Provide the [x, y] coordinate of the cell's center where the given text is located.  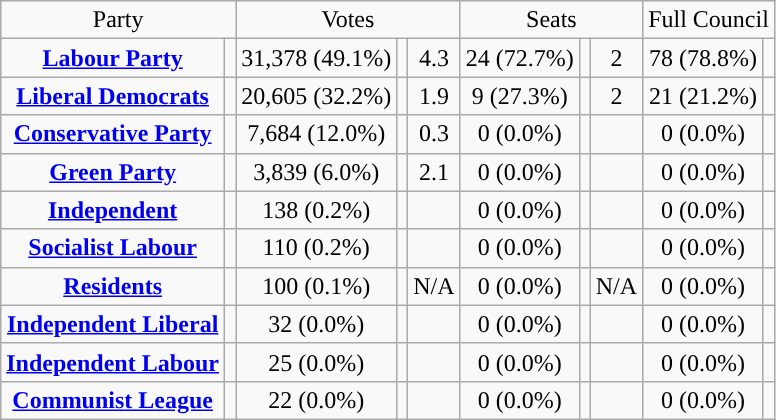
Communist League [113, 400]
4.3 [434, 58]
Conservative Party [113, 134]
7,684 (12.0%) [316, 134]
22 (0.0%) [316, 400]
1.9 [434, 96]
Full Council [709, 20]
24 (72.7%) [520, 58]
25 (0.0%) [316, 362]
20,605 (32.2%) [316, 96]
Party [118, 20]
0.3 [434, 134]
Socialist Labour [113, 248]
Independent Labour [113, 362]
21 (21.2%) [704, 96]
Seats [552, 20]
Liberal Democrats [113, 96]
Votes [348, 20]
78 (78.8%) [704, 58]
Independent [113, 210]
Independent Liberal [113, 324]
Labour Party [113, 58]
3,839 (6.0%) [316, 172]
32 (0.0%) [316, 324]
110 (0.2%) [316, 248]
2.1 [434, 172]
9 (27.3%) [520, 96]
31,378 (49.1%) [316, 58]
138 (0.2%) [316, 210]
Residents [113, 286]
Green Party [113, 172]
100 (0.1%) [316, 286]
